Capture the cell that displays the provided text and extract its (X, Y) central coordinate. 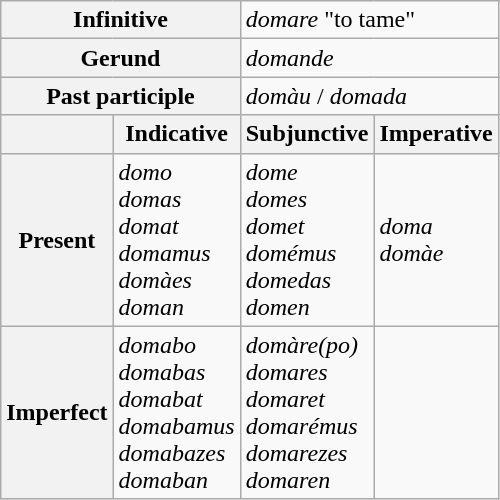
domadomàe (436, 240)
domàu / domada (369, 96)
Past participle (120, 96)
domare "to tame" (369, 20)
Imperative (436, 134)
Imperfect (57, 412)
domodomasdomatdomamusdomàesdoman (176, 240)
Present (57, 240)
domabodomabasdomabatdomabamusdomabazesdomaban (176, 412)
domàre(po)domaresdomaretdomarémusdomarezesdomaren (307, 412)
Gerund (120, 58)
Indicative (176, 134)
Infinitive (120, 20)
domedomesdometdomémusdomedasdomen (307, 240)
domande (369, 58)
Subjunctive (307, 134)
